Return the [X, Y] coordinate for the center point of the cell that contains the specified text.  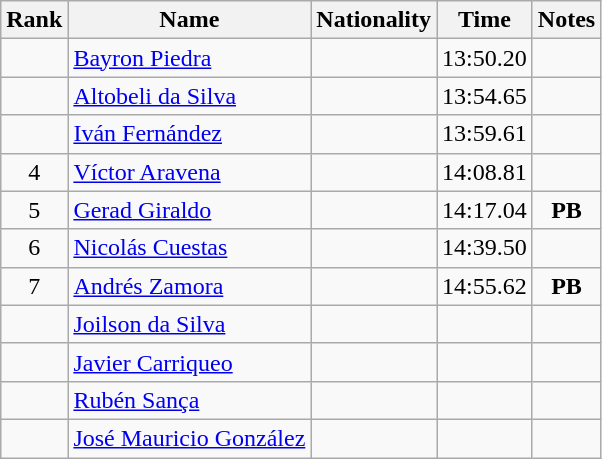
13:50.20 [485, 58]
Nationality [374, 20]
13:59.61 [485, 134]
13:54.65 [485, 96]
14:55.62 [485, 286]
4 [34, 172]
Time [485, 20]
Name [190, 20]
Rubén Sança [190, 400]
Gerad Giraldo [190, 210]
Iván Fernández [190, 134]
Javier Carriqueo [190, 362]
Joilson da Silva [190, 324]
14:17.04 [485, 210]
Andrés Zamora [190, 286]
Víctor Aravena [190, 172]
14:08.81 [485, 172]
5 [34, 210]
Notes [566, 20]
Rank [34, 20]
José Mauricio González [190, 438]
7 [34, 286]
Nicolás Cuestas [190, 248]
14:39.50 [485, 248]
6 [34, 248]
Altobeli da Silva [190, 96]
Bayron Piedra [190, 58]
